Pinpoint the cell where the given text exists, returning its [x, y] midpoint coordinate. 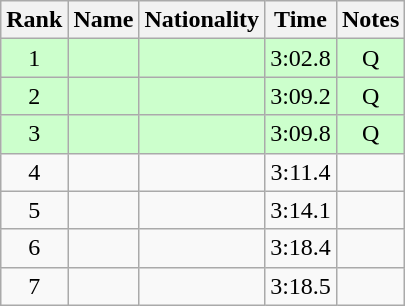
3:18.5 [301, 286]
Rank [34, 20]
5 [34, 210]
Name [104, 20]
3:09.2 [301, 96]
3:11.4 [301, 172]
4 [34, 172]
3:18.4 [301, 248]
Notes [370, 20]
1 [34, 58]
6 [34, 248]
Time [301, 20]
2 [34, 96]
3 [34, 134]
Nationality [202, 20]
3:14.1 [301, 210]
3:09.8 [301, 134]
7 [34, 286]
3:02.8 [301, 58]
